For the text-containing cell, return its midpoint in [x, y] coordinate format. 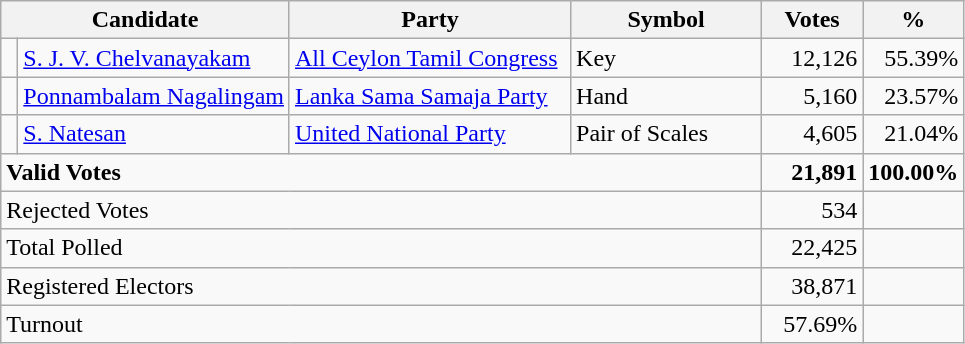
Candidate [146, 20]
Total Polled [382, 248]
5,160 [812, 96]
Registered Electors [382, 286]
S. Natesan [154, 134]
Hand [666, 96]
100.00% [914, 172]
55.39% [914, 58]
38,871 [812, 286]
S. J. V. Chelvanayakam [154, 58]
% [914, 20]
Pair of Scales [666, 134]
Ponnambalam Nagalingam [154, 96]
Valid Votes [382, 172]
All Ceylon Tamil Congress [430, 58]
22,425 [812, 248]
Lanka Sama Samaja Party [430, 96]
21.04% [914, 134]
12,126 [812, 58]
4,605 [812, 134]
Symbol [666, 20]
21,891 [812, 172]
Rejected Votes [382, 210]
534 [812, 210]
23.57% [914, 96]
57.69% [812, 324]
Party [430, 20]
Turnout [382, 324]
Votes [812, 20]
United National Party [430, 134]
Key [666, 58]
